For the text-containing cell, return its midpoint in [x, y] coordinate format. 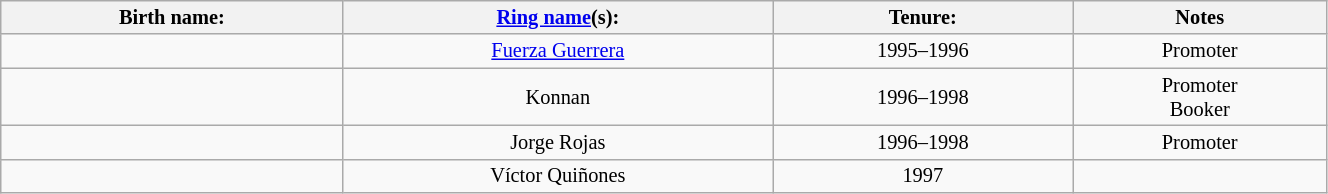
PromoterBooker [1200, 97]
Víctor Quiñones [558, 176]
Tenure: [923, 17]
Notes [1200, 17]
Fuerza Guerrera [558, 51]
Konnan [558, 97]
Ring name(s): [558, 17]
1995–1996 [923, 51]
Birth name: [172, 17]
Jorge Rojas [558, 142]
1997 [923, 176]
